Provide the [X, Y] coordinate of the cell's center where the given text is located.  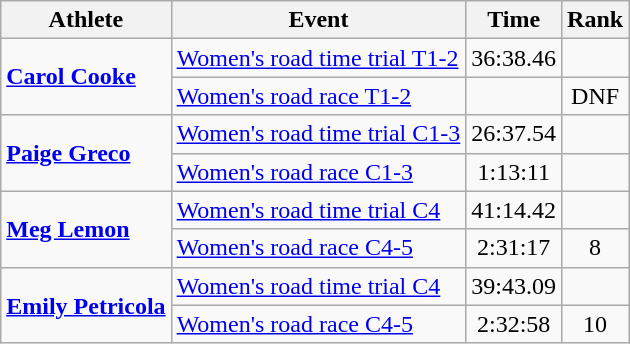
Rank [596, 20]
8 [596, 248]
Women's road time trial T1-2 [318, 58]
Women's road time trial C1-3 [318, 134]
36:38.46 [514, 58]
39:43.09 [514, 286]
2:32:58 [514, 324]
26:37.54 [514, 134]
DNF [596, 96]
Time [514, 20]
1:13:11 [514, 172]
10 [596, 324]
Paige Greco [86, 153]
Meg Lemon [86, 229]
Event [318, 20]
2:31:17 [514, 248]
Women's road race C1-3 [318, 172]
Carol Cooke [86, 77]
Athlete [86, 20]
Emily Petricola [86, 305]
Women's road race T1-2 [318, 96]
41:14.42 [514, 210]
